Find where the given text appears and provide that cell's center as [X, Y] coordinate. 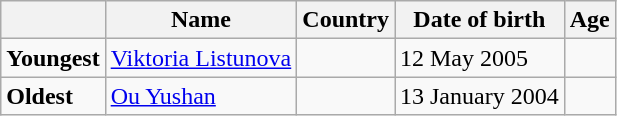
Oldest [53, 96]
Viktoria Listunova [201, 58]
Ou Yushan [201, 96]
Age [590, 20]
Date of birth [479, 20]
12 May 2005 [479, 58]
Youngest [53, 58]
Country [346, 20]
13 January 2004 [479, 96]
Name [201, 20]
